Find where the given text appears and provide that cell's center as (x, y) coordinate. 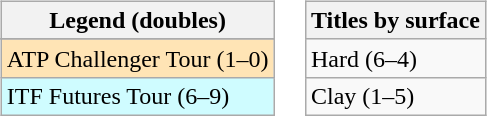
Hard (6–4) (395, 58)
ITF Futures Tour (6–9) (138, 96)
Titles by surface (395, 20)
ATP Challenger Tour (1–0) (138, 58)
Legend (doubles) (138, 20)
Clay (1–5) (395, 96)
